For the text-containing cell, return its midpoint in (x, y) coordinate format. 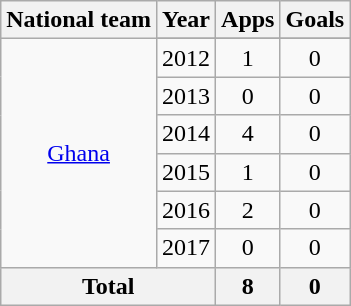
4 (248, 134)
Goals (315, 20)
2014 (186, 134)
2016 (186, 210)
Total (108, 286)
Ghana (79, 153)
Year (186, 20)
2015 (186, 172)
National team (79, 20)
2013 (186, 96)
2017 (186, 248)
2 (248, 210)
Apps (248, 20)
8 (248, 286)
2012 (186, 58)
